Return [X, Y] of the center of cell containing provided text 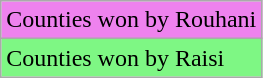
Counties won by Rouhani [132, 20]
Counties won by Raisi [132, 58]
